Capture the cell that displays the provided text and extract its [x, y] central coordinate. 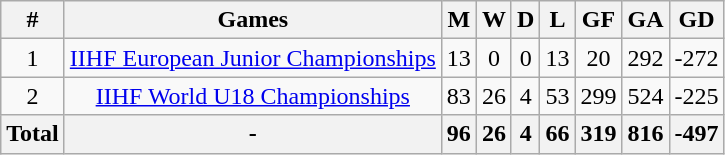
- [252, 134]
292 [646, 58]
GF [598, 20]
816 [646, 134]
20 [598, 58]
-497 [696, 134]
W [494, 20]
GD [696, 20]
319 [598, 134]
IIHF European Junior Championships [252, 58]
2 [33, 96]
GA [646, 20]
53 [558, 96]
299 [598, 96]
1 [33, 58]
Games [252, 20]
D [525, 20]
M [458, 20]
-225 [696, 96]
IIHF World U18 Championships [252, 96]
# [33, 20]
L [558, 20]
96 [458, 134]
83 [458, 96]
524 [646, 96]
Total [33, 134]
66 [558, 134]
-272 [696, 58]
